Capture the cell that displays the provided text and extract its [x, y] central coordinate. 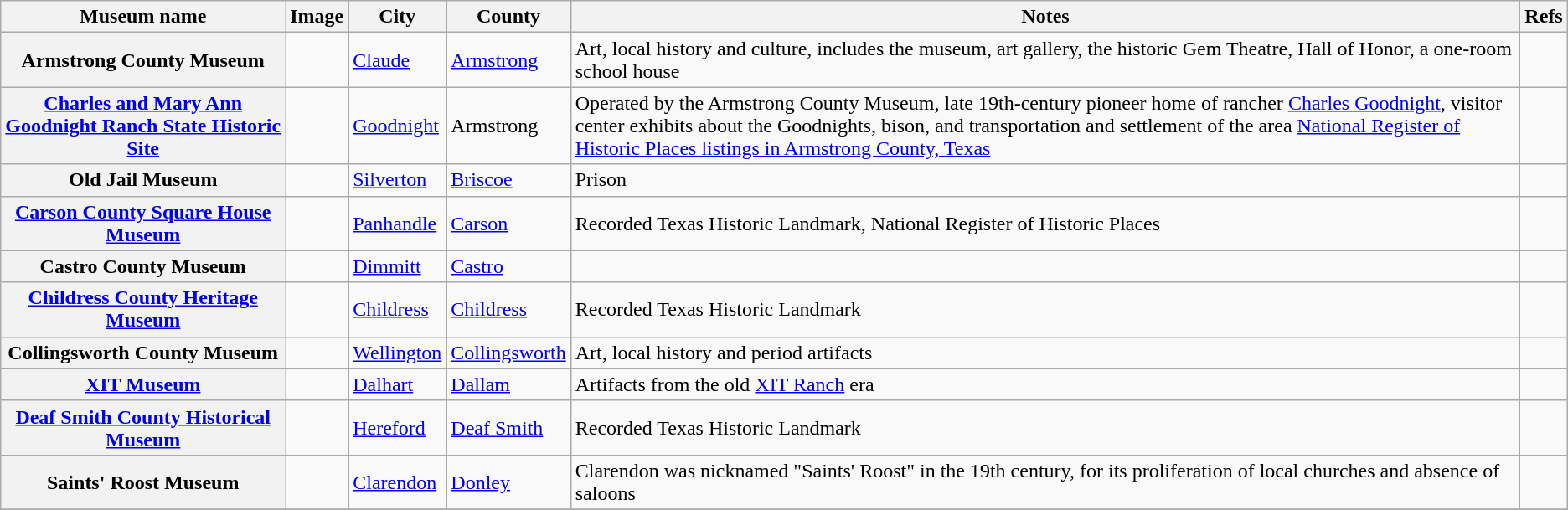
Charles and Mary Ann Goodnight Ranch State Historic Site [143, 126]
Art, local history and culture, includes the museum, art gallery, the historic Gem Theatre, Hall of Honor, a one-room school house [1045, 60]
Goodnight [397, 126]
Hereford [397, 427]
Clarendon was nicknamed "Saints' Roost" in the 19th century, for its proliferation of local churches and absence of saloons [1045, 482]
Carson [508, 223]
Armstrong County Museum [143, 60]
Carson County Square House Museum [143, 223]
Dimmitt [397, 266]
Dalhart [397, 384]
Art, local history and period artifacts [1045, 353]
Collingsworth [508, 353]
City [397, 17]
Museum name [143, 17]
Prison [1045, 180]
Childress County Heritage Museum [143, 310]
Refs [1544, 17]
Clarendon [397, 482]
Briscoe [508, 180]
Claude [397, 60]
Recorded Texas Historic Landmark, National Register of Historic Places [1045, 223]
Dallam [508, 384]
Silverton [397, 180]
Deaf Smith County Historical Museum [143, 427]
Image [317, 17]
Old Jail Museum [143, 180]
Saints' Roost Museum [143, 482]
Panhandle [397, 223]
Donley [508, 482]
Deaf Smith [508, 427]
Artifacts from the old XIT Ranch era [1045, 384]
Collingsworth County Museum [143, 353]
Castro County Museum [143, 266]
Castro [508, 266]
Wellington [397, 353]
XIT Museum [143, 384]
Notes [1045, 17]
County [508, 17]
